Return the [x, y] coordinate for the center point of the cell that contains the specified text.  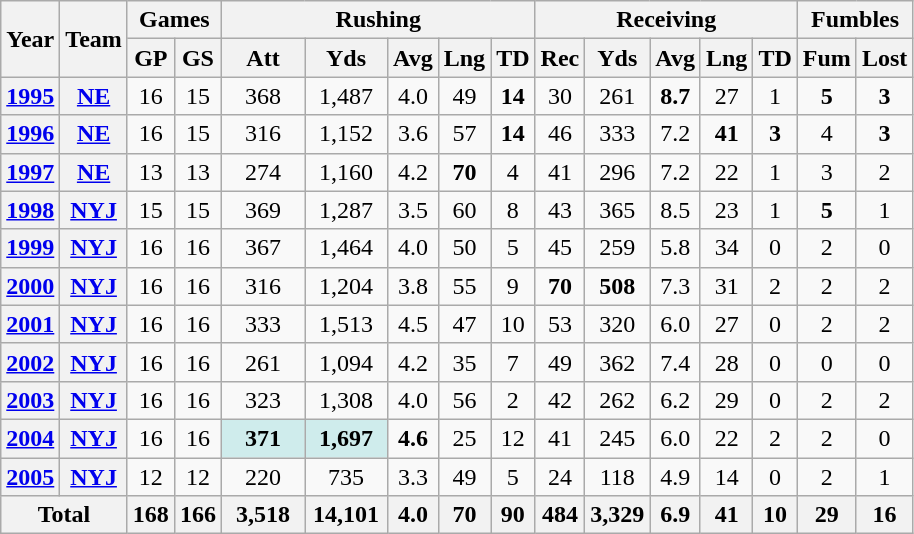
25 [464, 438]
9 [513, 286]
1,287 [346, 210]
43 [560, 210]
35 [464, 362]
8 [513, 210]
56 [464, 400]
4.9 [676, 477]
2003 [30, 400]
245 [618, 438]
7.4 [676, 362]
Team [94, 39]
Rec [560, 58]
30 [560, 96]
274 [262, 172]
1,152 [346, 134]
3.8 [414, 286]
220 [262, 477]
3,518 [262, 515]
2000 [30, 286]
371 [262, 438]
Receiving [666, 20]
45 [560, 248]
1998 [30, 210]
3.6 [414, 134]
1,204 [346, 286]
262 [618, 400]
362 [618, 362]
Year [30, 39]
1999 [30, 248]
Lost [884, 58]
47 [464, 324]
6.2 [676, 400]
24 [560, 477]
2005 [30, 477]
484 [560, 515]
508 [618, 286]
2002 [30, 362]
50 [464, 248]
60 [464, 210]
1997 [30, 172]
1995 [30, 96]
320 [618, 324]
367 [262, 248]
259 [618, 248]
8.7 [676, 96]
14,101 [346, 515]
118 [618, 477]
28 [726, 362]
57 [464, 134]
2004 [30, 438]
31 [726, 286]
2001 [30, 324]
323 [262, 400]
46 [560, 134]
90 [513, 515]
369 [262, 210]
1,308 [346, 400]
1,094 [346, 362]
168 [150, 515]
42 [560, 400]
1996 [30, 134]
296 [618, 172]
7 [513, 362]
3.5 [414, 210]
7.3 [676, 286]
3.3 [414, 477]
166 [198, 515]
6.9 [676, 515]
3,329 [618, 515]
55 [464, 286]
5.8 [676, 248]
Fumbles [854, 20]
Fum [826, 58]
4.5 [414, 324]
Att [262, 58]
368 [262, 96]
735 [346, 477]
1,513 [346, 324]
1,487 [346, 96]
GS [198, 58]
1,160 [346, 172]
53 [560, 324]
GP [150, 58]
Rushing [378, 20]
34 [726, 248]
8.5 [676, 210]
1,697 [346, 438]
Games [174, 20]
4.6 [414, 438]
Total [64, 515]
1,464 [346, 248]
23 [726, 210]
365 [618, 210]
